Capture the cell that displays the provided text and extract its (x, y) central coordinate. 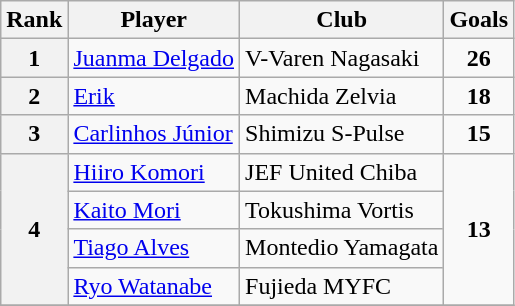
18 (479, 96)
Tiago Alves (154, 248)
1 (34, 58)
13 (479, 229)
Kaito Mori (154, 210)
2 (34, 96)
V-Varen Nagasaki (342, 58)
Club (342, 20)
4 (34, 229)
JEF United Chiba (342, 172)
Rank (34, 20)
Carlinhos Júnior (154, 134)
26 (479, 58)
Fujieda MYFC (342, 286)
Hiiro Komori (154, 172)
Goals (479, 20)
Juanma Delgado (154, 58)
Tokushima Vortis (342, 210)
Player (154, 20)
Erik (154, 96)
3 (34, 134)
Ryo Watanabe (154, 286)
Montedio Yamagata (342, 248)
15 (479, 134)
Machida Zelvia (342, 96)
Shimizu S-Pulse (342, 134)
